Search for the cell housing the specified text and yield its [X, Y] center coordinate. 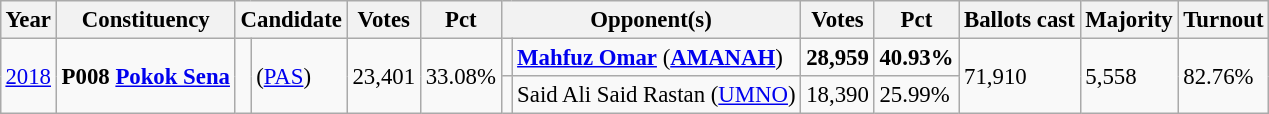
2018 [28, 76]
(PAS) [299, 76]
28,959 [838, 57]
23,401 [384, 76]
18,390 [838, 95]
33.08% [460, 76]
71,910 [1020, 76]
82.76% [1224, 76]
40.93% [916, 57]
Opponent(s) [651, 20]
Majority [1129, 20]
Candidate [291, 20]
Ballots cast [1020, 20]
Constituency [146, 20]
P008 Pokok Sena [146, 76]
Said Ali Said Rastan (UMNO) [656, 95]
Mahfuz Omar (AMANAH) [656, 57]
25.99% [916, 95]
Year [28, 20]
5,558 [1129, 76]
Turnout [1224, 20]
